Return the (x, y) coordinate for the center point of the cell that contains the specified text.  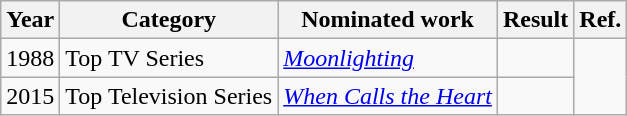
1988 (30, 58)
Result (535, 20)
When Calls the Heart (388, 96)
Year (30, 20)
Category (169, 20)
2015 (30, 96)
Top Television Series (169, 96)
Nominated work (388, 20)
Ref. (600, 20)
Top TV Series (169, 58)
Moonlighting (388, 58)
